Scan for the cell matching the given text and deliver its [X, Y] coordinate at center. 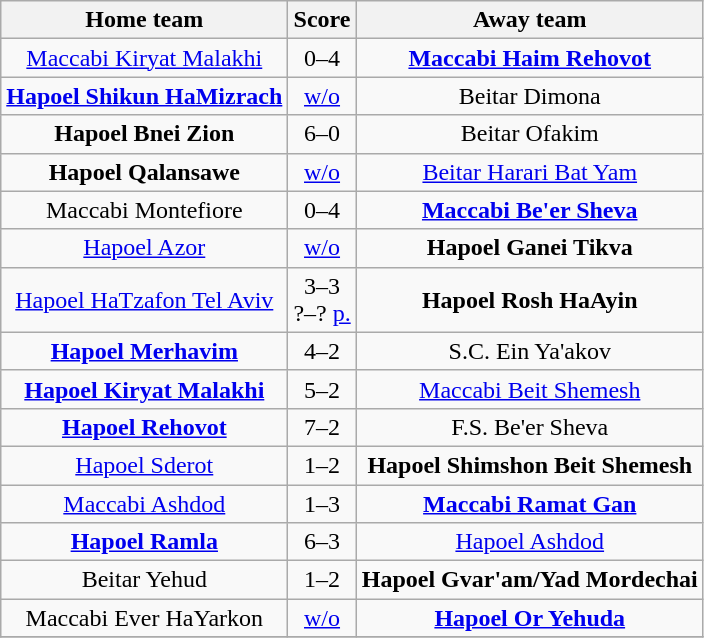
Hapoel Gvar'am/Yad Mordechai [530, 580]
S.C. Ein Ya'akov [530, 351]
Maccabi Beit Shemesh [530, 389]
Hapoel Sderot [144, 465]
Maccabi Ashdod [144, 503]
Beitar Harari Bat Yam [530, 172]
Hapoel Ganei Tikva [530, 248]
Score [322, 20]
3–3 ?–? p. [322, 300]
Maccabi Ever HaYarkon [144, 618]
Maccabi Be'er Sheva [530, 210]
5–2 [322, 389]
Hapoel Ramla [144, 542]
Hapoel Azor [144, 248]
6–3 [322, 542]
Hapoel Kiryat Malakhi [144, 389]
Beitar Yehud [144, 580]
Hapoel Rehovot [144, 427]
Hapoel Merhavim [144, 351]
Hapoel Or Yehuda [530, 618]
7–2 [322, 427]
Beitar Dimona [530, 96]
Hapoel Shikun HaMizrach [144, 96]
Hapoel HaTzafon Tel Aviv [144, 300]
Hapoel Bnei Zion [144, 134]
Hapoel Qalansawe [144, 172]
F.S. Be'er Sheva [530, 427]
Beitar Ofakim [530, 134]
Maccabi Kiryat Malakhi [144, 58]
Away team [530, 20]
6–0 [322, 134]
Home team [144, 20]
Maccabi Ramat Gan [530, 503]
Maccabi Montefiore [144, 210]
Hapoel Ashdod [530, 542]
Hapoel Shimshon Beit Shemesh [530, 465]
4–2 [322, 351]
Hapoel Rosh HaAyin [530, 300]
Maccabi Haim Rehovot [530, 58]
1–3 [322, 503]
